Return [X, Y] of the center of cell containing provided text 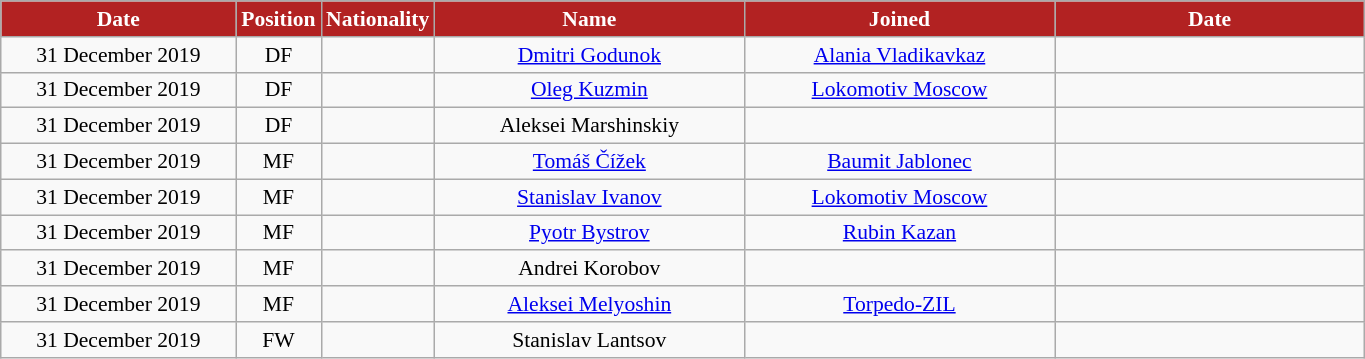
Baumit Jablonec [899, 162]
Pyotr Bystrov [589, 233]
Stanislav Lantsov [589, 340]
FW [278, 340]
Tomáš Čížek [589, 162]
Position [278, 19]
Dmitri Godunok [589, 55]
Rubin Kazan [899, 233]
Oleg Kuzmin [589, 90]
Andrei Korobov [589, 269]
Nationality [378, 19]
Aleksei Melyoshin [589, 304]
Aleksei Marshinskiy [589, 126]
Name [589, 19]
Alania Vladikavkaz [899, 55]
Stanislav Ivanov [589, 197]
Torpedo-ZIL [899, 304]
Joined [899, 19]
